Pinpoint the cell where the given text exists, returning its (x, y) midpoint coordinate. 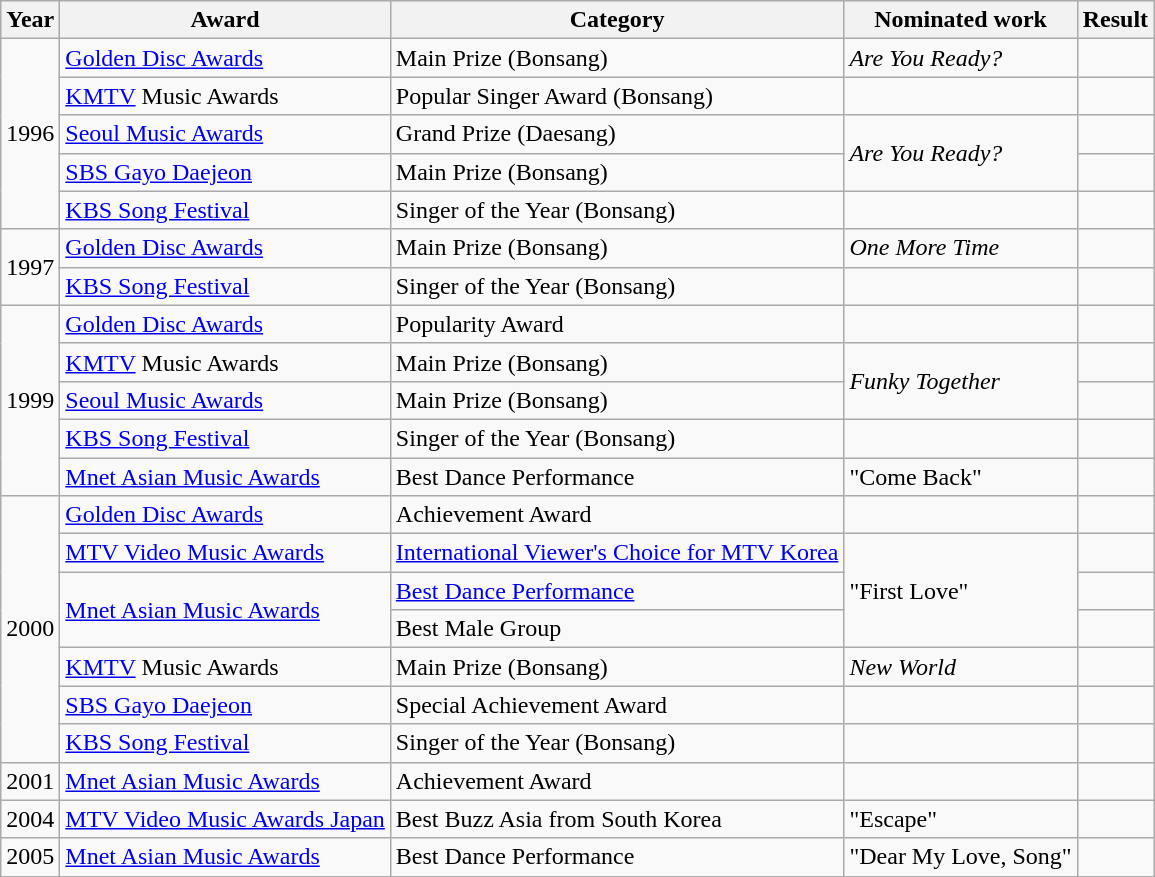
Best Male Group (617, 629)
Category (617, 20)
2001 (30, 781)
"First Love" (960, 591)
Award (226, 20)
1997 (30, 267)
"Escape" (960, 819)
2004 (30, 819)
New World (960, 667)
Result (1115, 20)
Funky Together (960, 381)
International Viewer's Choice for MTV Korea (617, 553)
MTV Video Music Awards Japan (226, 819)
One More Time (960, 248)
Nominated work (960, 20)
Special Achievement Award (617, 705)
1996 (30, 134)
MTV Video Music Awards (226, 553)
Year (30, 20)
1999 (30, 400)
Popular Singer Award (Bonsang) (617, 96)
Popularity Award (617, 324)
Grand Prize (Daesang) (617, 134)
2005 (30, 857)
2000 (30, 629)
Best Buzz Asia from South Korea (617, 819)
"Come Back" (960, 477)
"Dear My Love, Song" (960, 857)
